Detect which cell encompasses the target text, then output its (x, y) center coordinate. 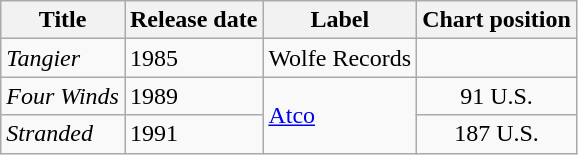
1985 (193, 58)
Release date (193, 20)
Wolfe Records (340, 58)
187 U.S. (497, 134)
1991 (193, 134)
Four Winds (63, 96)
1989 (193, 96)
Stranded (63, 134)
Title (63, 20)
Chart position (497, 20)
91 U.S. (497, 96)
Tangier (63, 58)
Atco (340, 115)
Label (340, 20)
